Provide the [X, Y] coordinate of the cell's center where the given text is located.  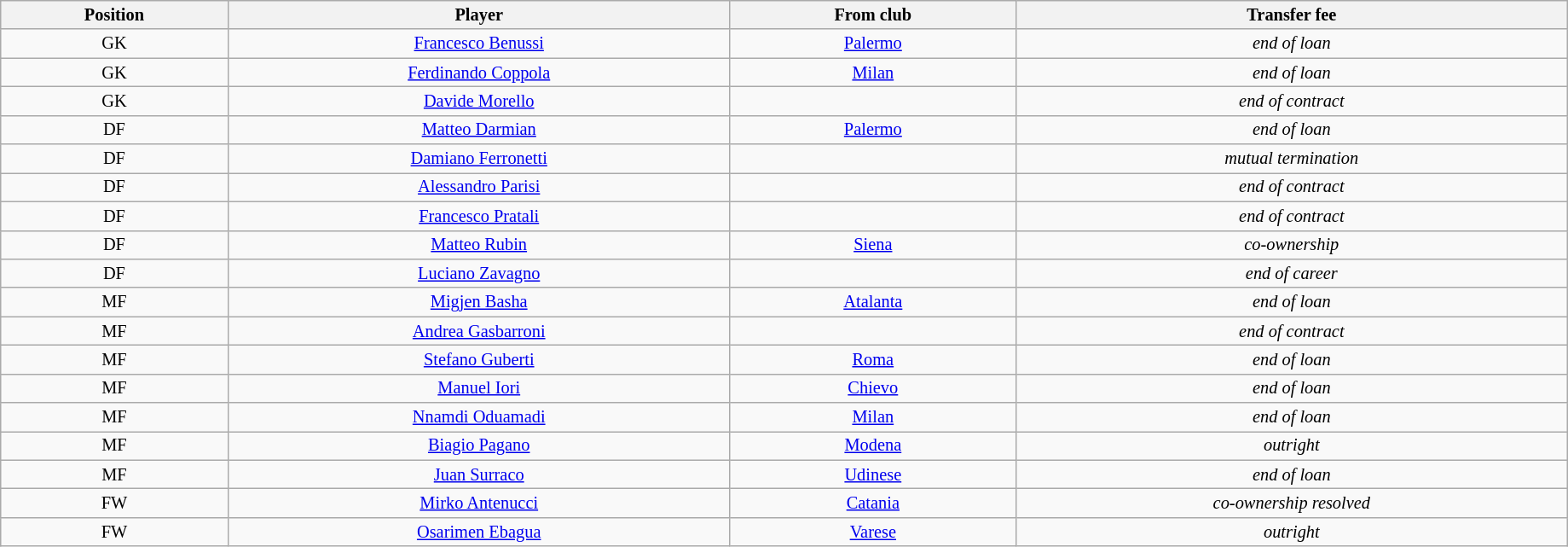
Udinese [873, 474]
Atalanta [873, 302]
Luciano Zavagno [479, 273]
Position [114, 15]
co-ownership [1291, 245]
Chievo [873, 388]
Siena [873, 245]
Juan Surraco [479, 474]
Damiano Ferronetti [479, 159]
Alessandro Parisi [479, 187]
Matteo Rubin [479, 245]
Player [479, 15]
Nnamdi Oduamadi [479, 417]
Francesco Benussi [479, 44]
Varese [873, 532]
Roma [873, 359]
Mirko Antenucci [479, 503]
Andrea Gasbarroni [479, 331]
Manuel Iori [479, 388]
Stefano Guberti [479, 359]
Biagio Pagano [479, 445]
Davide Morello [479, 101]
co-ownership resolved [1291, 503]
Transfer fee [1291, 15]
Migjen Basha [479, 302]
Matteo Darmian [479, 130]
Francesco Pratali [479, 216]
Osarimen Ebagua [479, 532]
Modena [873, 445]
Ferdinando Coppola [479, 73]
From club [873, 15]
end of career [1291, 273]
mutual termination [1291, 159]
Catania [873, 503]
